Locate the cell with the specified text and output its [x, y] center coordinate. 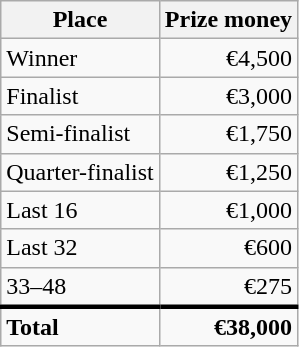
Total [80, 327]
Quarter-finalist [80, 172]
€38,000 [228, 327]
€1,250 [228, 172]
33–48 [80, 287]
Place [80, 20]
Last 32 [80, 248]
Finalist [80, 96]
€1,750 [228, 134]
Last 16 [80, 210]
€600 [228, 248]
Winner [80, 58]
Semi-finalist [80, 134]
€275 [228, 287]
€1,000 [228, 210]
€3,000 [228, 96]
Prize money [228, 20]
€4,500 [228, 58]
